Determine the (x, y) coordinate at the center of the cell enclosing the given text.  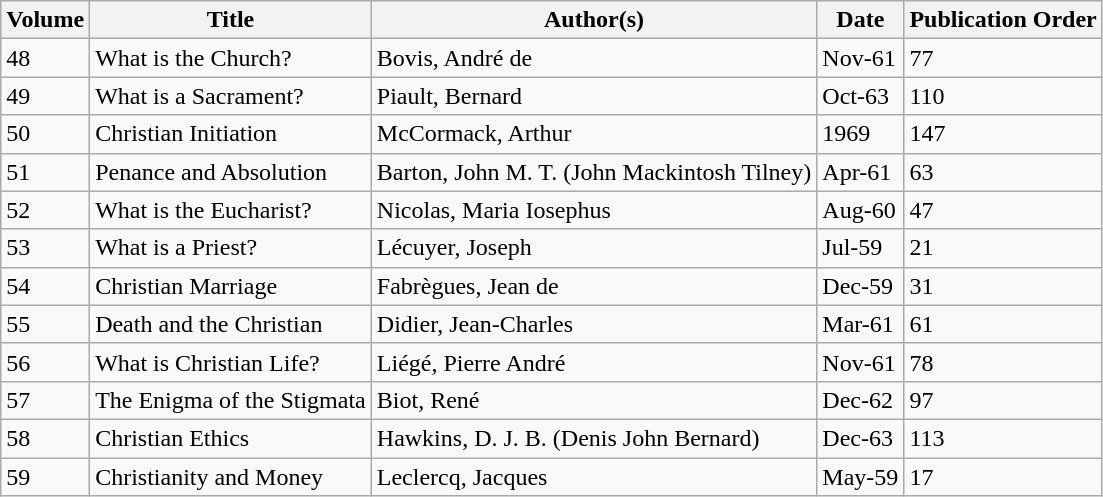
Lécuyer, Joseph (594, 248)
Christian Marriage (231, 286)
What is the Church? (231, 58)
51 (46, 172)
Leclercq, Jacques (594, 477)
Dec-63 (860, 438)
Oct-63 (860, 96)
Aug-60 (860, 210)
McCormack, Arthur (594, 134)
Apr-61 (860, 172)
147 (1003, 134)
What is the Eucharist? (231, 210)
May-59 (860, 477)
Nicolas, Maria Iosephus (594, 210)
What is Christian Life? (231, 362)
Hawkins, D. J. B. (Denis John Bernard) (594, 438)
55 (46, 324)
What is a Priest? (231, 248)
77 (1003, 58)
31 (1003, 286)
Dec-62 (860, 400)
48 (46, 58)
Bovis, André de (594, 58)
Barton, John M. T. (John Mackintosh Tilney) (594, 172)
Death and the Christian (231, 324)
Publication Order (1003, 20)
53 (46, 248)
Christian Ethics (231, 438)
63 (1003, 172)
58 (46, 438)
Volume (46, 20)
1969 (860, 134)
49 (46, 96)
Piault, Bernard (594, 96)
Penance and Absolution (231, 172)
Jul-59 (860, 248)
113 (1003, 438)
97 (1003, 400)
Didier, Jean-Charles (594, 324)
47 (1003, 210)
Christianity and Money (231, 477)
Mar-61 (860, 324)
78 (1003, 362)
56 (46, 362)
The Enigma of the Stigmata (231, 400)
54 (46, 286)
Date (860, 20)
110 (1003, 96)
Fabrègues, Jean de (594, 286)
17 (1003, 477)
21 (1003, 248)
Dec-59 (860, 286)
Biot, René (594, 400)
50 (46, 134)
Author(s) (594, 20)
Liégé, Pierre André (594, 362)
59 (46, 477)
Title (231, 20)
What is a Sacrament? (231, 96)
57 (46, 400)
61 (1003, 324)
52 (46, 210)
Christian Initiation (231, 134)
